Output the (x, y) coordinate of the center of the cell containing the given text.  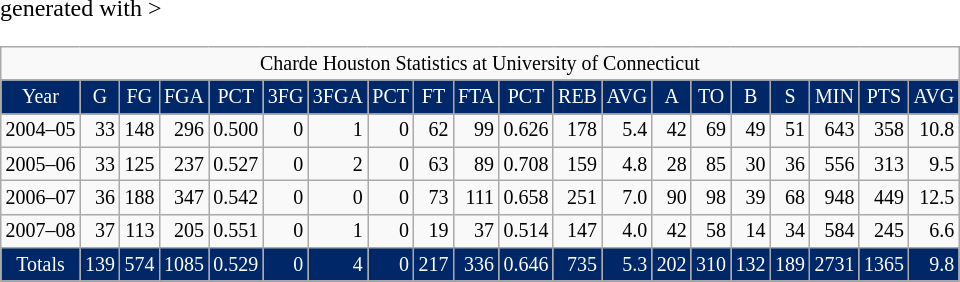
178 (577, 130)
9.5 (934, 164)
188 (140, 198)
51 (790, 130)
643 (834, 130)
0.708 (526, 164)
0.626 (526, 130)
99 (476, 130)
113 (140, 230)
4.0 (627, 230)
S (790, 96)
336 (476, 264)
63 (434, 164)
73 (434, 198)
58 (710, 230)
125 (140, 164)
9.8 (934, 264)
68 (790, 198)
90 (672, 198)
49 (750, 130)
2 (338, 164)
A (672, 96)
TO (710, 96)
1085 (184, 264)
0.527 (236, 164)
148 (140, 130)
313 (884, 164)
34 (790, 230)
30 (750, 164)
FGA (184, 96)
REB (577, 96)
237 (184, 164)
FTA (476, 96)
217 (434, 264)
39 (750, 198)
0.529 (236, 264)
5.4 (627, 130)
12.5 (934, 198)
189 (790, 264)
1365 (884, 264)
10.8 (934, 130)
205 (184, 230)
2007–08 (40, 230)
310 (710, 264)
251 (577, 198)
MIN (834, 96)
0.551 (236, 230)
296 (184, 130)
139 (100, 264)
2731 (834, 264)
3FGA (338, 96)
147 (577, 230)
Year (40, 96)
159 (577, 164)
B (750, 96)
245 (884, 230)
449 (884, 198)
132 (750, 264)
0.658 (526, 198)
G (100, 96)
948 (834, 198)
2006–07 (40, 198)
347 (184, 198)
4 (338, 264)
5.3 (627, 264)
PTS (884, 96)
0.500 (236, 130)
62 (434, 130)
0.542 (236, 198)
0.514 (526, 230)
111 (476, 198)
584 (834, 230)
85 (710, 164)
735 (577, 264)
28 (672, 164)
6.6 (934, 230)
Totals (40, 264)
69 (710, 130)
2005–06 (40, 164)
89 (476, 164)
358 (884, 130)
FG (140, 96)
98 (710, 198)
7.0 (627, 198)
2004–05 (40, 130)
19 (434, 230)
Charde Houston Statistics at University of Connecticut (480, 64)
14 (750, 230)
3FG (286, 96)
0.646 (526, 264)
4.8 (627, 164)
574 (140, 264)
202 (672, 264)
556 (834, 164)
FT (434, 96)
